Return (x, y) of the center of cell containing provided text 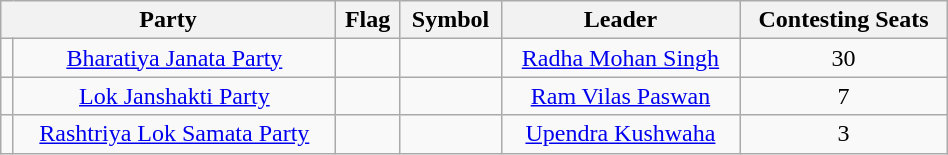
Ram Vilas Paswan (620, 96)
Radha Mohan Singh (620, 58)
Symbol (450, 20)
Bharatiya Janata Party (174, 58)
Flag (368, 20)
30 (844, 58)
Rashtriya Lok Samata Party (174, 134)
Upendra Kushwaha (620, 134)
Party (168, 20)
Lok Janshakti Party (174, 96)
3 (844, 134)
7 (844, 96)
Contesting Seats (844, 20)
Leader (620, 20)
